Return the [X, Y] coordinate for the center point of the cell that contains the specified text.  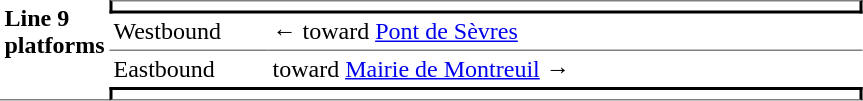
Westbound [188, 33]
toward Mairie de Montreuil → [565, 69]
Line 9 platforms [54, 50]
Eastbound [188, 69]
← toward Pont de Sèvres [565, 33]
